Scan for the cell matching the given text and deliver its [X, Y] coordinate at center. 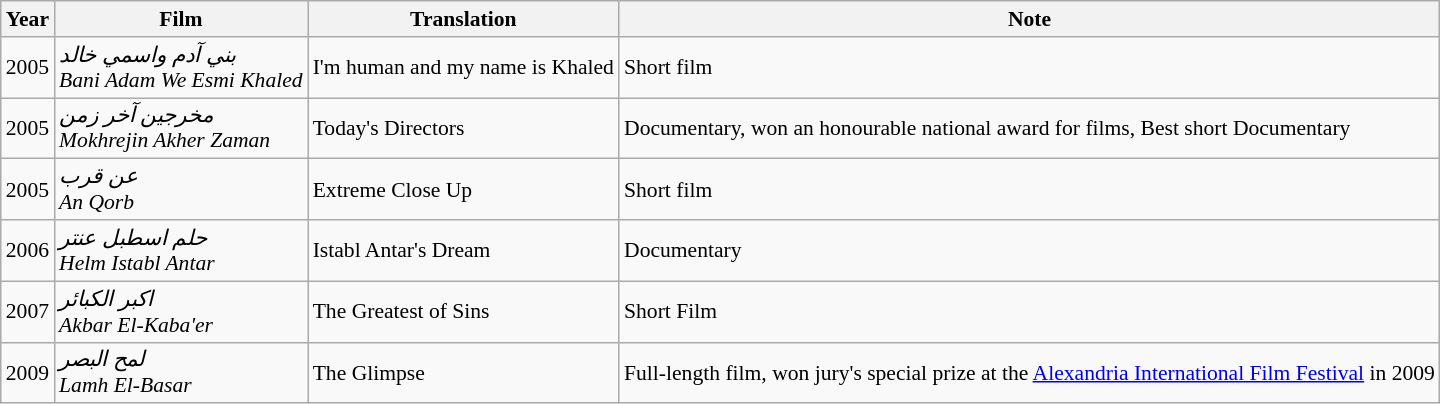
عن قرب An Qorb [181, 190]
Short Film [1030, 312]
بني آدم واسمي خالد Bani Adam We Esmi Khaled [181, 68]
لمح البصر Lamh El-Basar [181, 372]
Extreme Close Up [464, 190]
Year [28, 19]
Note [1030, 19]
Today's Directors [464, 128]
حلم اسطبل عنتر Helm Istabl Antar [181, 250]
2009 [28, 372]
2006 [28, 250]
I'm human and my name is Khaled [464, 68]
Translation [464, 19]
Full-length film, won jury's special prize at the Alexandria International Film Festival in 2009 [1030, 372]
The Greatest of Sins [464, 312]
Documentary, won an honourable national award for films, Best short Documentary [1030, 128]
مخرجين آخر زمن Mokhrejin Akher Zaman [181, 128]
Documentary [1030, 250]
2007 [28, 312]
Film [181, 19]
The Glimpse [464, 372]
اكبر الكبائر Akbar El-Kaba'er [181, 312]
Istabl Antar's Dream [464, 250]
